Return (x, y) of the center of cell containing provided text 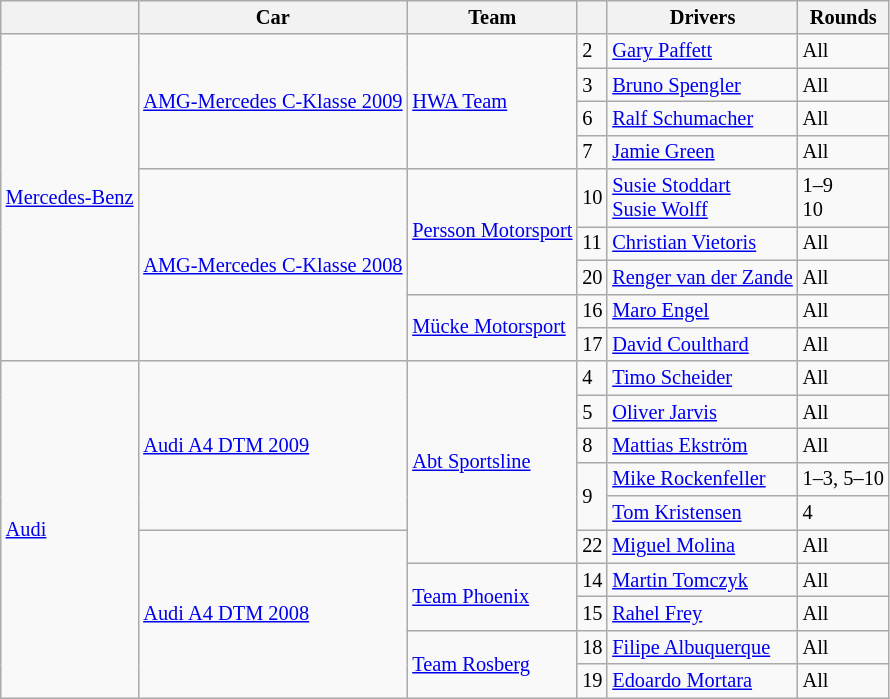
David Coulthard (702, 344)
5 (592, 412)
19 (592, 681)
Mike Rockenfeller (702, 479)
9 (592, 496)
14 (592, 580)
Renger van der Zande (702, 277)
Persson Motorsport (492, 232)
Martin Tomczyk (702, 580)
18 (592, 647)
Oliver Jarvis (702, 412)
17 (592, 344)
10 (592, 198)
Jamie Green (702, 152)
HWA Team (492, 102)
3 (592, 85)
Audi (70, 530)
Abt Sportsline (492, 462)
1–910 (844, 198)
Ralf Schumacher (702, 118)
Team (492, 17)
Timo Scheider (702, 378)
Tom Kristensen (702, 513)
AMG-Mercedes C-Klasse 2008 (272, 265)
15 (592, 613)
Filipe Albuquerque (702, 647)
Mattias Ekström (702, 445)
7 (592, 152)
AMG-Mercedes C-Klasse 2009 (272, 102)
6 (592, 118)
Audi A4 DTM 2008 (272, 613)
1–3, 5–10 (844, 479)
Team Rosberg (492, 664)
22 (592, 546)
Audi A4 DTM 2009 (272, 445)
20 (592, 277)
Christian Vietoris (702, 243)
Rounds (844, 17)
Team Phoenix (492, 596)
2 (592, 51)
Susie Stoddart Susie Wolff (702, 198)
Mücke Motorsport (492, 328)
Miguel Molina (702, 546)
Drivers (702, 17)
11 (592, 243)
Gary Paffett (702, 51)
Bruno Spengler (702, 85)
Mercedes-Benz (70, 198)
Maro Engel (702, 311)
Rahel Frey (702, 613)
Edoardo Mortara (702, 681)
8 (592, 445)
Car (272, 17)
16 (592, 311)
